Scan for the cell matching the given text and deliver its (x, y) coordinate at center. 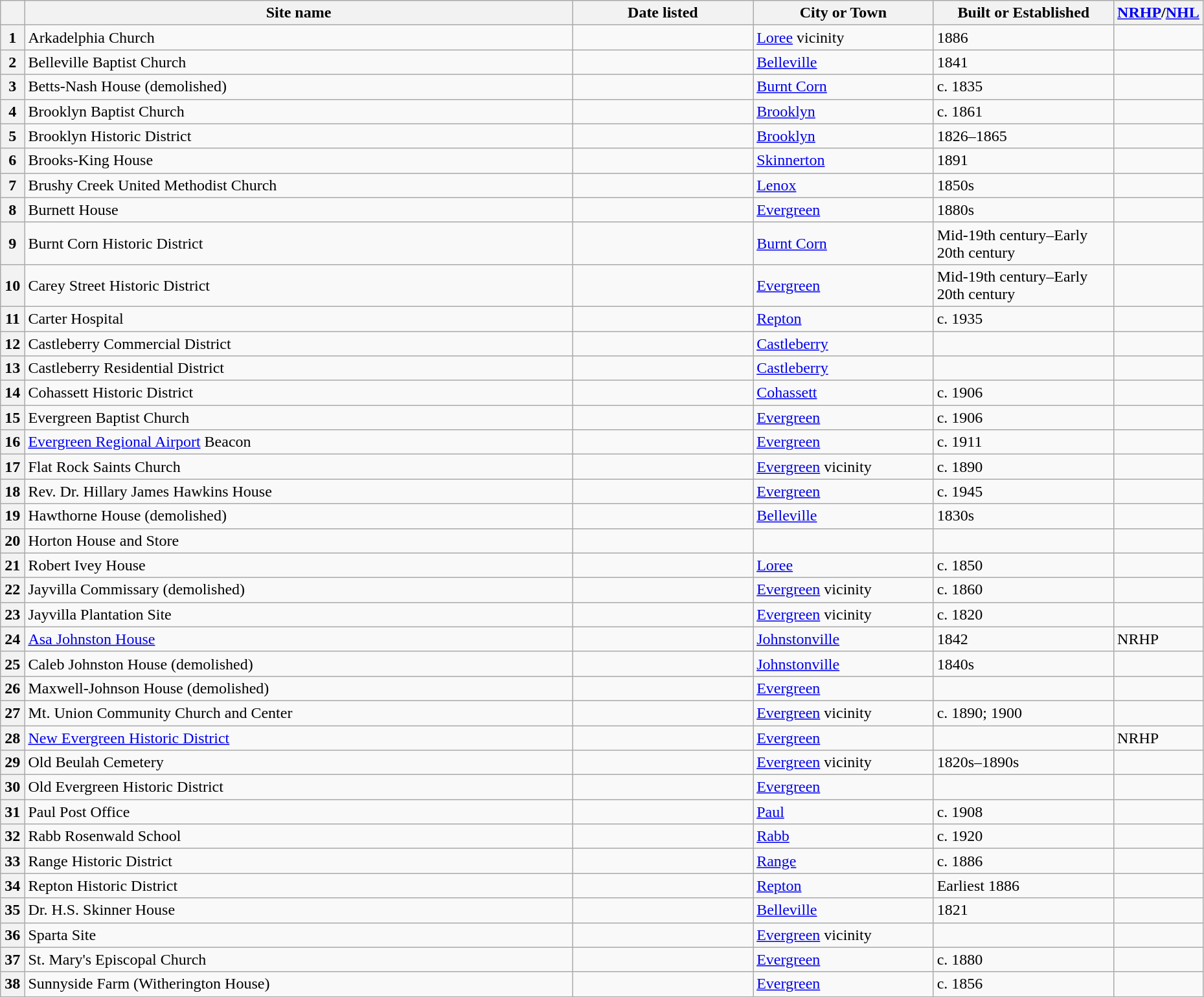
Loree vicinity (843, 38)
1886 (1023, 38)
Skinnerton (843, 161)
20 (13, 541)
1 (13, 38)
1850s (1023, 185)
25 (13, 664)
1840s (1023, 664)
11 (13, 319)
29 (13, 763)
Paul (843, 812)
c. 1911 (1023, 442)
34 (13, 886)
c. 1886 (1023, 861)
Rabb Rosenwald School (299, 836)
1826–1865 (1023, 136)
Cohassett Historic District (299, 393)
1891 (1023, 161)
Paul Post Office (299, 812)
1821 (1023, 910)
Evergreen Baptist Church (299, 418)
6 (13, 161)
Range (843, 861)
4 (13, 111)
1830s (1023, 516)
8 (13, 210)
Rev. Dr. Hillary James Hawkins House (299, 491)
13 (13, 368)
28 (13, 737)
Date listed (663, 13)
c. 1835 (1023, 87)
NRHP/NHL (1159, 13)
c. 1945 (1023, 491)
Cohassett (843, 393)
Lenox (843, 185)
Rabb (843, 836)
Caleb Johnston House (demolished) (299, 664)
37 (13, 959)
Castleberry Commercial District (299, 344)
23 (13, 614)
c. 1860 (1023, 590)
Hawthorne House (demolished) (299, 516)
c. 1880 (1023, 959)
1842 (1023, 639)
1820s–1890s (1023, 763)
Site name (299, 13)
Belleville Baptist Church (299, 62)
1880s (1023, 210)
38 (13, 984)
5 (13, 136)
Brushy Creek United Methodist Church (299, 185)
Robert Ivey House (299, 565)
c. 1850 (1023, 565)
Jayvilla Plantation Site (299, 614)
Burnett House (299, 210)
9 (13, 243)
31 (13, 812)
14 (13, 393)
c. 1935 (1023, 319)
Earliest 1886 (1023, 886)
Mt. Union Community Church and Center (299, 713)
Brooks-King House (299, 161)
City or Town (843, 13)
Repton Historic District (299, 886)
c. 1890 (1023, 467)
36 (13, 935)
Evergreen Regional Airport Beacon (299, 442)
Burnt Corn Historic District (299, 243)
Dr. H.S. Skinner House (299, 910)
Brooklyn Historic District (299, 136)
30 (13, 787)
15 (13, 418)
3 (13, 87)
c. 1920 (1023, 836)
17 (13, 467)
c. 1908 (1023, 812)
St. Mary's Episcopal Church (299, 959)
7 (13, 185)
24 (13, 639)
21 (13, 565)
26 (13, 688)
Sunnyside Farm (Witherington House) (299, 984)
c. 1820 (1023, 614)
Asa Johnston House (299, 639)
22 (13, 590)
18 (13, 491)
Loree (843, 565)
Betts-Nash House (demolished) (299, 87)
1841 (1023, 62)
Jayvilla Commissary (demolished) (299, 590)
Horton House and Store (299, 541)
32 (13, 836)
Arkadelphia Church (299, 38)
Maxwell-Johnson House (demolished) (299, 688)
Castleberry Residential District (299, 368)
New Evergreen Historic District (299, 737)
27 (13, 713)
10 (13, 285)
Carter Hospital (299, 319)
c. 1856 (1023, 984)
Range Historic District (299, 861)
Sparta Site (299, 935)
Carey Street Historic District (299, 285)
12 (13, 344)
Old Evergreen Historic District (299, 787)
Brooklyn Baptist Church (299, 111)
19 (13, 516)
16 (13, 442)
c. 1890; 1900 (1023, 713)
2 (13, 62)
Old Beulah Cemetery (299, 763)
Built or Established (1023, 13)
c. 1861 (1023, 111)
Flat Rock Saints Church (299, 467)
33 (13, 861)
35 (13, 910)
